Find where the given text appears and provide that cell's center as [X, Y] coordinate. 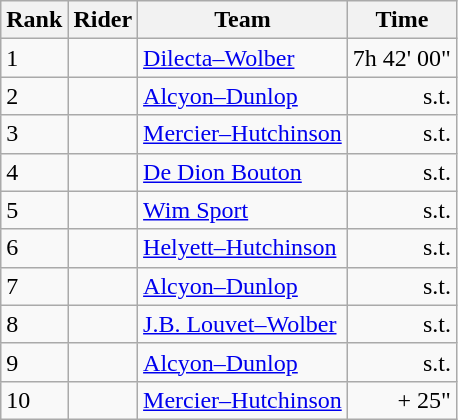
Dilecta–Wolber [243, 58]
7h 42' 00" [402, 58]
Team [243, 20]
Helyett–Hutchinson [243, 248]
9 [34, 362]
5 [34, 210]
+ 25" [402, 400]
Wim Sport [243, 210]
2 [34, 96]
7 [34, 286]
J.B. Louvet–Wolber [243, 324]
4 [34, 172]
3 [34, 134]
8 [34, 324]
Time [402, 20]
Rank [34, 20]
De Dion Bouton [243, 172]
10 [34, 400]
1 [34, 58]
Rider [103, 20]
6 [34, 248]
